Identify which cell holds the provided text, then report its [X, Y] central coordinate. 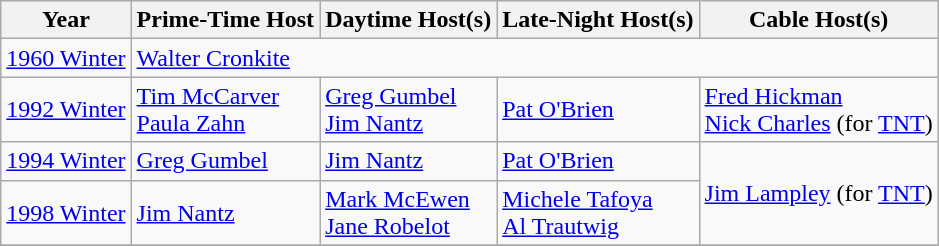
Jim Lampley (for TNT) [818, 194]
Prime-Time Host [226, 20]
Daytime Host(s) [408, 20]
Michele TafoyaAl Trautwig [598, 212]
1994 Winter [66, 161]
Mark McEwenJane Robelot [408, 212]
1960 Winter [66, 58]
Year [66, 20]
1992 Winter [66, 110]
Late-Night Host(s) [598, 20]
Tim McCarverPaula Zahn [226, 110]
Walter Cronkite [534, 58]
1998 Winter [66, 212]
Cable Host(s) [818, 20]
Greg Gumbel [226, 161]
Fred HickmanNick Charles (for TNT) [818, 110]
Greg GumbelJim Nantz [408, 110]
